Search for the cell housing the specified text and yield its (X, Y) center coordinate. 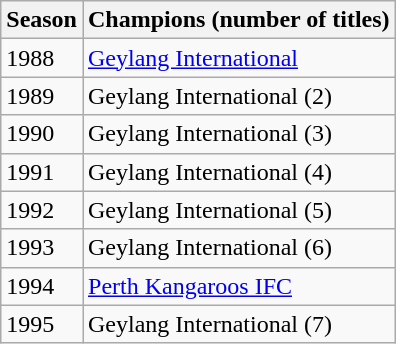
1991 (42, 172)
Geylang International (3) (238, 134)
1993 (42, 248)
Geylang International (6) (238, 248)
Geylang International (5) (238, 210)
Perth Kangaroos IFC (238, 286)
1989 (42, 96)
Geylang International (2) (238, 96)
1988 (42, 58)
Geylang International (4) (238, 172)
Season (42, 20)
1992 (42, 210)
1995 (42, 324)
1990 (42, 134)
Champions (number of titles) (238, 20)
Geylang International (7) (238, 324)
1994 (42, 286)
Geylang International (238, 58)
